Extract the [x, y] coordinate from the center of the cell holding the provided text.  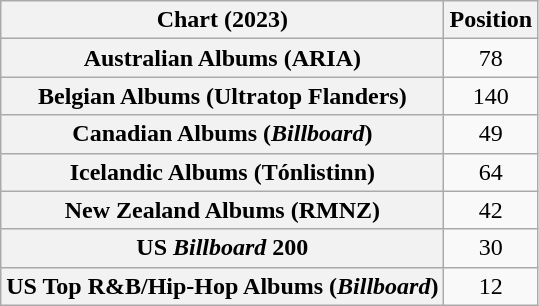
140 [491, 96]
Icelandic Albums (Tónlistinn) [222, 172]
12 [491, 286]
Australian Albums (ARIA) [222, 58]
Position [491, 20]
49 [491, 134]
Chart (2023) [222, 20]
Belgian Albums (Ultratop Flanders) [222, 96]
Canadian Albums (Billboard) [222, 134]
30 [491, 248]
New Zealand Albums (RMNZ) [222, 210]
64 [491, 172]
US Top R&B/Hip-Hop Albums (Billboard) [222, 286]
42 [491, 210]
78 [491, 58]
US Billboard 200 [222, 248]
